Extract the (X, Y) coordinate from the center of the cell holding the provided text.  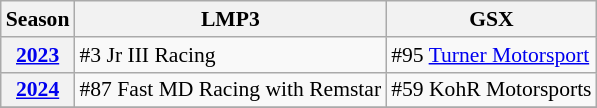
#87 Fast MD Racing with Remstar (230, 90)
2024 (38, 90)
2023 (38, 55)
#59 KohR Motorsports (491, 90)
Season (38, 19)
LMP3 (230, 19)
GSX (491, 19)
#95 Turner Motorsport (491, 55)
#3 Jr III Racing (230, 55)
